Find where the given text appears and provide that cell's center as (x, y) coordinate. 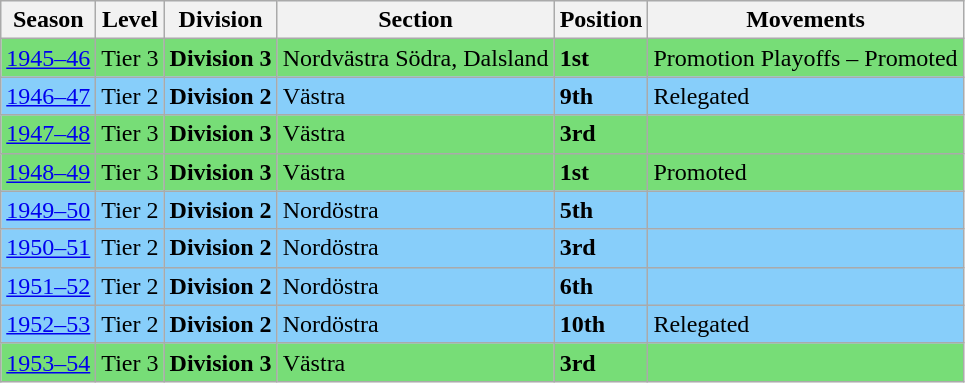
Division (220, 20)
1947–48 (48, 134)
1949–50 (48, 210)
1950–51 (48, 248)
Movements (806, 20)
10th (601, 324)
1945–46 (48, 58)
6th (601, 286)
1948–49 (48, 172)
Nordvästra Södra, Dalsland (416, 58)
1952–53 (48, 324)
Season (48, 20)
5th (601, 210)
Section (416, 20)
Promoted (806, 172)
Position (601, 20)
1951–52 (48, 286)
1953–54 (48, 362)
9th (601, 96)
Promotion Playoffs – Promoted (806, 58)
1946–47 (48, 96)
Level (130, 20)
